Find where the given text appears and provide that cell's center as [X, Y] coordinate. 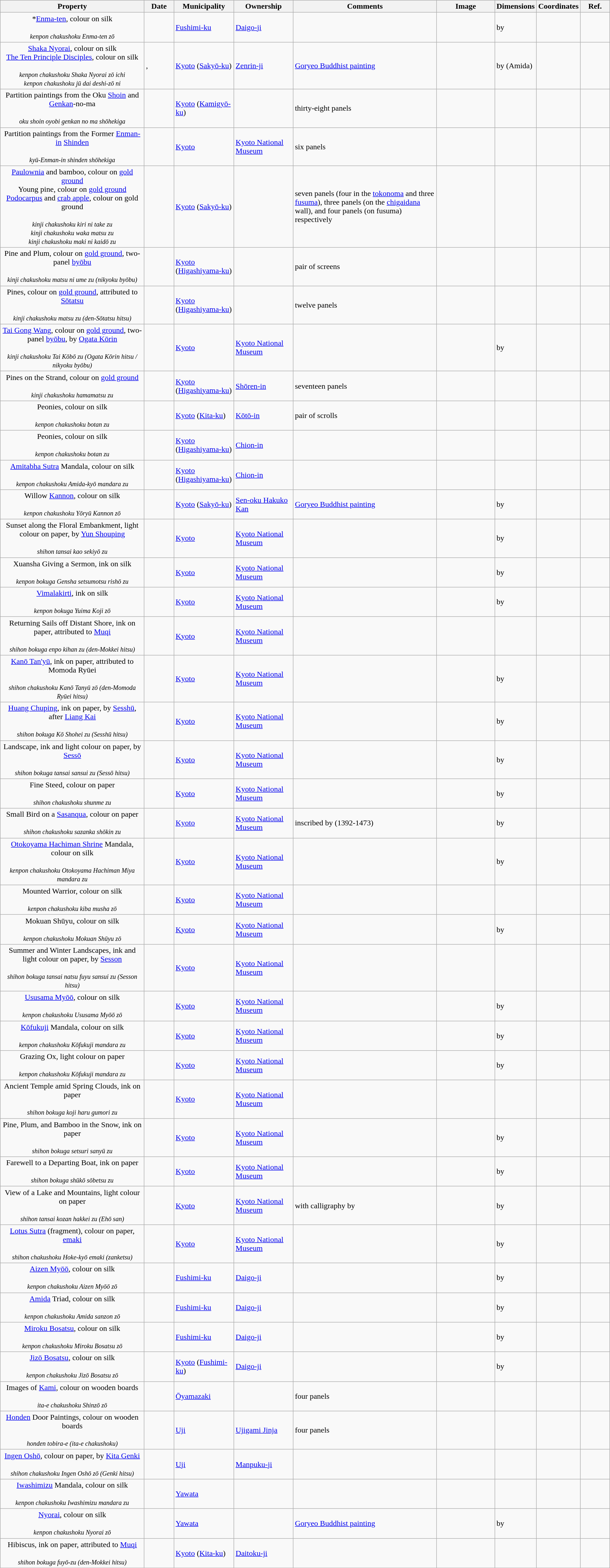
Manpuku-ji [263, 1464]
Sunset along the Floral Embankment, light colour on paper, by Yun Shoupingshihon tansai kao sekiyō zu [72, 539]
Kanō Tan'yū, ink on paper, attributed to Momoda Ryūeishihon chakushoku Kanō Tanyū zō (den-Momoda Ryūei hitsu) [72, 679]
Kyoto (Fushimi-ku) [204, 1367]
inscribed by (1392-1473) [365, 823]
Images of Kami, colour on wooden boardsita-e chakushoku Shinzō zō [72, 1396]
Shaka Nyorai, colour on silkThe Ten Principle Disciples, colour on silkkenpon chakushoku Shaka Nyorai zō ichikenpon chakushoku jū dai deshi-zō ni [72, 66]
Tai Gong Wang, colour on gold ground, two-panel byōbu, by Ogata Kōrinkinji chakushoku Tai Kōbō zu (Ogata Kōrin hitsu / nikyoku byōbu) [72, 348]
*Enma-ten, colour on silkkenpon chakushoku Enma-ten zō [72, 27]
Ujigami Jinja [263, 1430]
Pine and Plum, colour on gold ground, two-panel byōbukinji chakushoku matsu ni ume zu (nikyoku byōbu) [72, 266]
Otokoyama Hachiman Shrine Mandala, colour on silkkenpon chakushoku Otokoyama Hachiman Miya mandara zu [72, 861]
Xuansha Giving a Sermon, ink on silkkenpon bokuga Gensha setsumotsu rishō zu [72, 572]
Ususama Myōō, colour on silkkenpon chakushoku Ususama Myōō zō [72, 1006]
Daitoku-ji [263, 1553]
Lotus Sutra (fragment), colour on paper, emakishihon chakushoku Hoke-kyō emaki (zanketsu) [72, 1244]
Comments [365, 6]
View of a Lake and Mountains, light colour on papershihon tansai kozan hakkei zu (Ehō san) [72, 1205]
Property [72, 6]
Hibiscus, ink on paper, attributed to Muqishihon bokuga fuyō-zu (den-Mokkei hitsu) [72, 1553]
Willow Kannon, colour on silkkenpon chakushoku Yōryū Kannon zō [72, 505]
Summer and Winter Landscapes, ink and light colour on paper, by Sessonshihon bokuga tansai natsu fuyu sansui zu (Sesson hitsu) [72, 968]
Zenrin-ji [263, 66]
Kōfukuji Mandala, colour on silkkenpon chakushoku Kōfukuji mandara zu [72, 1035]
Municipality [204, 6]
Image [466, 6]
Amida Triad, colour on silkkenpon chakushoku Amida sanzon zō [72, 1307]
Iwashimizu Mandala, colour on silkkenpon chakushoku Iwashimizu mandara zu [72, 1494]
Pine, Plum, and Bamboo in the Snow, ink on papershihon bokuga setsuri sanyū zu [72, 1138]
six panels [365, 147]
with calligraphy by [365, 1205]
Vimalakirti, ink on silkkenpon bokuga Yuima Koji zō [72, 602]
Aizen Myōō, colour on silkkenpon chakushoku Aizen Myōō zō [72, 1278]
thirty-eight panels [365, 108]
Ingen Oshō, colour on paper, by Kita Genkishihon chakushoku Ingen Oshō zō (Genki hitsu) [72, 1464]
Jizō Bosatsu, colour on silkkenpon chakushoku Jizō Bosatsu zō [72, 1367]
Mounted Warrior, colour on silkkenpon chakushoku kiba musha zō [72, 900]
pair of scrolls [365, 415]
Partition paintings from the Former Enman-in Shindenkyū-Enman-in shinden shōhekiga [72, 147]
Huang Chuping, ink on paper, by Sesshū, after Liang Kaishihon bokuga Kō Shohei zu (Sesshū hitsu) [72, 721]
Coordinates [558, 6]
seven panels (four in the tokonoma and three fusuma), three panels (on the chigaidana wall), and four panels (on fusuma) respectively [365, 207]
Grazing Ox, light colour on paperkenpon chakushoku Kōfukuji mandara zu [72, 1065]
Pines, colour on gold ground, attributed to Sōtatsukinji chakushoku matsu zu (den-Sōtatsu hitsu) [72, 305]
, [159, 66]
Shōren-in [263, 386]
Dimensions [516, 6]
Sen-oku Hakuko Kan [263, 505]
Ancient Temple amid Spring Clouds, ink on papershihon bokuga koji haru gumori zu [72, 1099]
Ōyamazaki [204, 1396]
by (Amida) [516, 66]
Kōtō-in [263, 415]
seventeen panels [365, 386]
Ref. [595, 6]
Kyoto (Kamigyō-ku) [204, 108]
Mokuan Shūyu, colour on silkkenpon chakushoku Mokuan Shūyu zō [72, 929]
Miroku Bosatsu, colour on silkkenpon chakushoku Miroku Bosatsu zō [72, 1337]
Pines on the Strand, colour on gold groundkinji chakushoku hamamatsu zu [72, 386]
Date [159, 6]
Partition paintings from the Oku Shoin and Genkan-no-maoku shoin oyobi genkan no ma shōhekiga [72, 108]
Amitabha Sutra Mandala, colour on silkkenpon chakushoku Amida-kyō mandara zu [72, 475]
Fine Steed, colour on papershihon chakushoku shunme zu [72, 793]
Small Bird on a Sasanqua, colour on papershihon chakushoku sazanka shōkin zu [72, 823]
pair of screens [365, 266]
Honden Door Paintings, colour on wooden boardshonden tobira-e (ita-e chakushoku) [72, 1430]
Ownership [263, 6]
Farewell to a Departing Boat, ink on papershihon bokuga shūkō sōbetsu zu [72, 1172]
Landscape, ink and light colour on paper, by Sessōshihon bokuga tansai sansui zu (Sessō hitsu) [72, 759]
Nyorai, colour on silkkenpon chakushoku Nyorai zō [72, 1523]
twelve panels [365, 305]
Returning Sails off Distant Shore, ink on paper, attributed to Muqishihon bokuga enpo kihan zu (den-Mokkei hitsu) [72, 636]
